Scan for the cell matching the given text and deliver its [X, Y] coordinate at center. 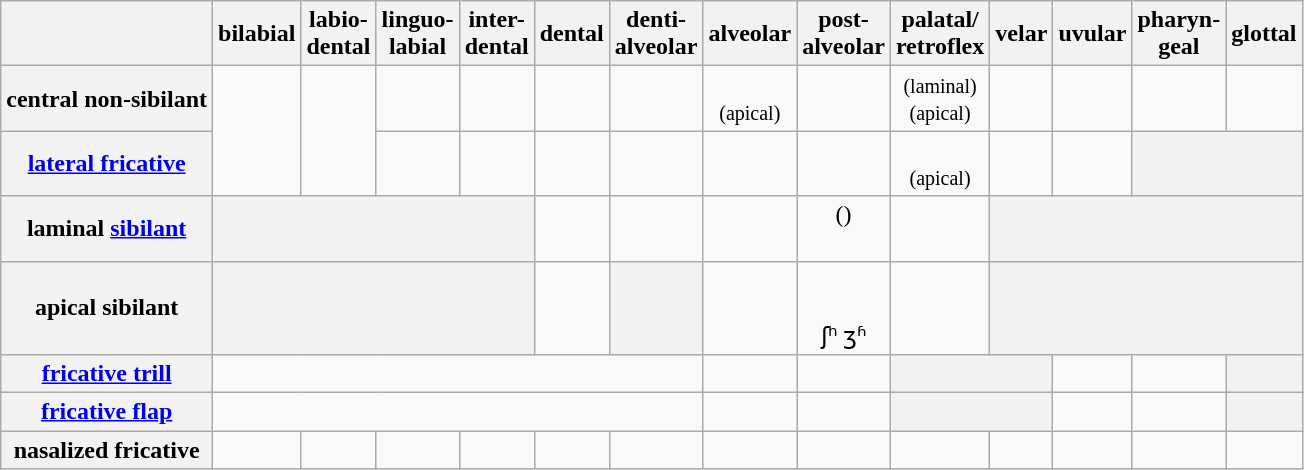
lateral fricative [107, 164]
alveolar [750, 34]
glottal [1264, 34]
apical sibilant [107, 308]
bilabial [257, 34]
labio-dental [338, 34]
() [844, 228]
palatal/retroflex [940, 34]
linguo-labial [418, 34]
fricative flap [107, 412]
fricative trill [107, 374]
denti-alveolar [656, 34]
nasalized fricative [107, 450]
pharyn-geal [1179, 34]
(laminal) (apical) [940, 98]
uvular [1092, 34]
dental [572, 34]
inter-dental [496, 34]
post-alveolar [844, 34]
velar [1022, 34]
central non-sibilant [107, 98]
ʃʰ ʒʱ [844, 308]
laminal sibilant [107, 228]
